Find where the given text appears and provide that cell's center as (x, y) coordinate. 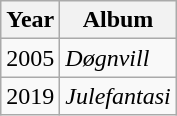
2005 (30, 58)
2019 (30, 96)
Album (118, 20)
Year (30, 20)
Døgnvill (118, 58)
Julefantasi (118, 96)
